Pinpoint the cell where the given text exists, returning its (X, Y) midpoint coordinate. 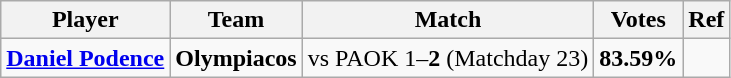
Olympiacos (236, 58)
Player (86, 20)
Team (236, 20)
Match (448, 20)
vs PAOK 1–2 (Matchday 23) (448, 58)
Daniel Podence (86, 58)
Ref (706, 20)
83.59% (638, 58)
Votes (638, 20)
